Detect which cell encompasses the target text, then output its [x, y] center coordinate. 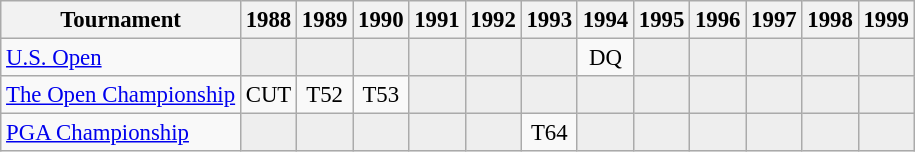
PGA Championship [121, 133]
1992 [493, 20]
T64 [549, 133]
1993 [549, 20]
1991 [437, 20]
T53 [381, 95]
T52 [325, 95]
1996 [718, 20]
The Open Championship [121, 95]
1988 [268, 20]
1995 [661, 20]
U.S. Open [121, 58]
1998 [830, 20]
1989 [325, 20]
1990 [381, 20]
Tournament [121, 20]
1997 [774, 20]
DQ [605, 58]
1999 [886, 20]
1994 [605, 20]
CUT [268, 95]
